Output the [x, y] coordinate of the center of the cell containing the given text.  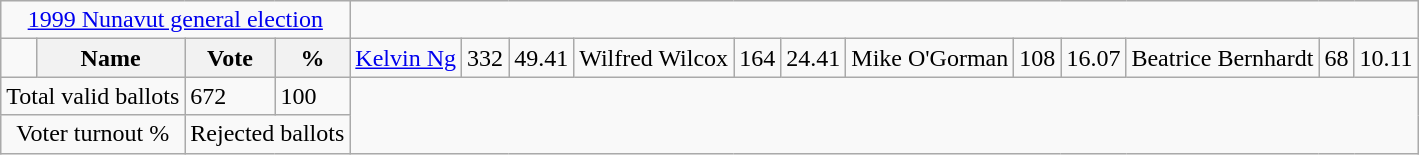
Wilfred Wilcox [654, 58]
Voter turnout % [93, 134]
Beatrice Bernhardt [1222, 58]
Name [110, 58]
164 [758, 58]
10.11 [1386, 58]
100 [312, 96]
68 [1336, 58]
Rejected ballots [268, 134]
Kelvin Ng [406, 58]
16.07 [1094, 58]
24.41 [814, 58]
672 [230, 96]
% [312, 58]
Mike O'Gorman [930, 58]
49.41 [542, 58]
332 [486, 58]
108 [1038, 58]
Vote [230, 58]
Total valid ballots [93, 96]
1999 Nunavut general election [176, 20]
